Return the (x, y) coordinate for the center point of the cell that contains the specified text.  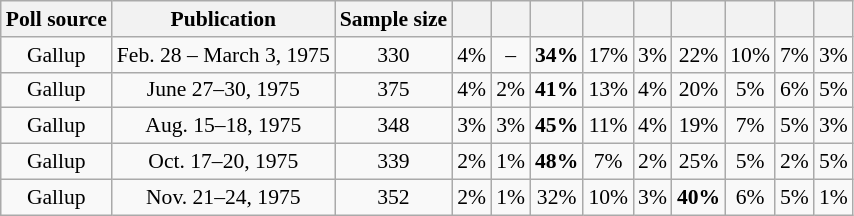
19% (698, 126)
48% (556, 162)
348 (394, 126)
41% (556, 90)
25% (698, 162)
330 (394, 55)
Nov. 21–24, 1975 (224, 197)
Oct. 17–20, 1975 (224, 162)
17% (608, 55)
22% (698, 55)
32% (556, 197)
– (510, 55)
Sample size (394, 19)
352 (394, 197)
13% (608, 90)
339 (394, 162)
45% (556, 126)
Poll source (56, 19)
375 (394, 90)
40% (698, 197)
20% (698, 90)
Publication (224, 19)
11% (608, 126)
34% (556, 55)
June 27–30, 1975 (224, 90)
Aug. 15–18, 1975 (224, 126)
Feb. 28 – March 3, 1975 (224, 55)
